Search for the cell housing the specified text and yield its (X, Y) center coordinate. 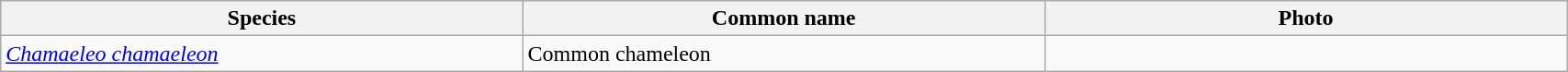
Common chameleon (784, 54)
Species (262, 18)
Photo (1305, 18)
Common name (784, 18)
Chamaeleo chamaeleon (262, 54)
